Locate the cell with the specified text and output its [x, y] center coordinate. 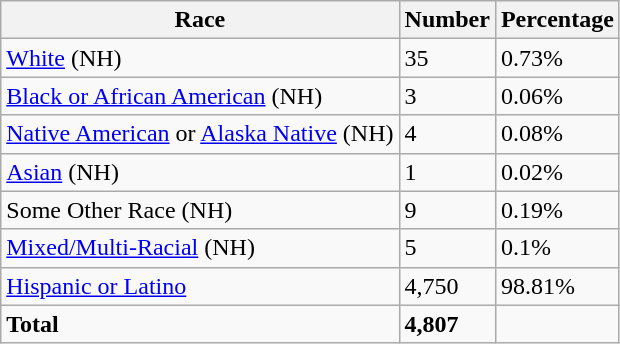
4,750 [447, 286]
Number [447, 20]
Race [200, 20]
0.73% [557, 58]
Percentage [557, 20]
3 [447, 96]
Some Other Race (NH) [200, 210]
Total [200, 324]
1 [447, 172]
Asian (NH) [200, 172]
Mixed/Multi-Racial (NH) [200, 248]
Native American or Alaska Native (NH) [200, 134]
5 [447, 248]
4,807 [447, 324]
Hispanic or Latino [200, 286]
0.1% [557, 248]
Black or African American (NH) [200, 96]
4 [447, 134]
0.19% [557, 210]
98.81% [557, 286]
9 [447, 210]
35 [447, 58]
0.08% [557, 134]
0.06% [557, 96]
0.02% [557, 172]
White (NH) [200, 58]
